For the text-containing cell, return its midpoint in (x, y) coordinate format. 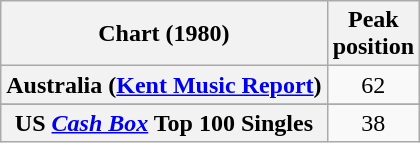
US Cash Box Top 100 Singles (164, 123)
38 (373, 123)
Australia (Kent Music Report) (164, 85)
Chart (1980) (164, 34)
Peakposition (373, 34)
62 (373, 85)
